Scan for the cell matching the given text and deliver its [X, Y] coordinate at center. 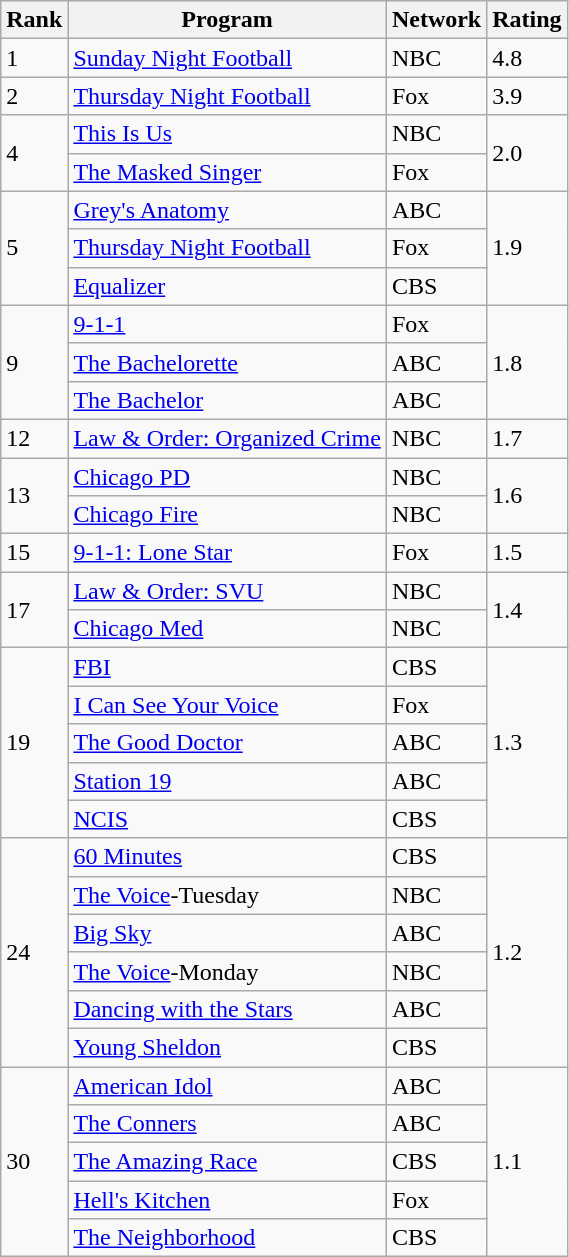
12 [34, 438]
1.5 [527, 553]
The Good Doctor [228, 743]
Law & Order: Organized Crime [228, 438]
Equalizer [228, 286]
24 [34, 952]
1.9 [527, 248]
30 [34, 1161]
Big Sky [228, 933]
Grey's Anatomy [228, 210]
1.3 [527, 743]
Hell's Kitchen [228, 1200]
9 [34, 362]
Rating [527, 20]
The Masked Singer [228, 172]
1.4 [527, 610]
The Bachelor [228, 400]
1.7 [527, 438]
13 [34, 496]
15 [34, 553]
3.9 [527, 96]
2.0 [527, 153]
1 [34, 58]
Program [228, 20]
American Idol [228, 1085]
Law & Order: SVU [228, 591]
The Amazing Race [228, 1162]
Sunday Night Football [228, 58]
1.6 [527, 496]
Rank [34, 20]
9-1-1: Lone Star [228, 553]
The Conners [228, 1124]
4 [34, 153]
19 [34, 743]
Chicago Fire [228, 515]
Network [436, 20]
2 [34, 96]
1.2 [527, 952]
4.8 [527, 58]
17 [34, 610]
9-1-1 [228, 324]
Station 19 [228, 781]
1.1 [527, 1161]
Young Sheldon [228, 1047]
This Is Us [228, 134]
1.8 [527, 362]
The Bachelorette [228, 362]
The Voice-Tuesday [228, 895]
Dancing with the Stars [228, 1009]
I Can See Your Voice [228, 705]
The Neighborhood [228, 1238]
60 Minutes [228, 857]
5 [34, 248]
The Voice-Monday [228, 971]
FBI [228, 667]
Chicago PD [228, 477]
Chicago Med [228, 629]
NCIS [228, 819]
